Scan for the cell matching the given text and deliver its [x, y] coordinate at center. 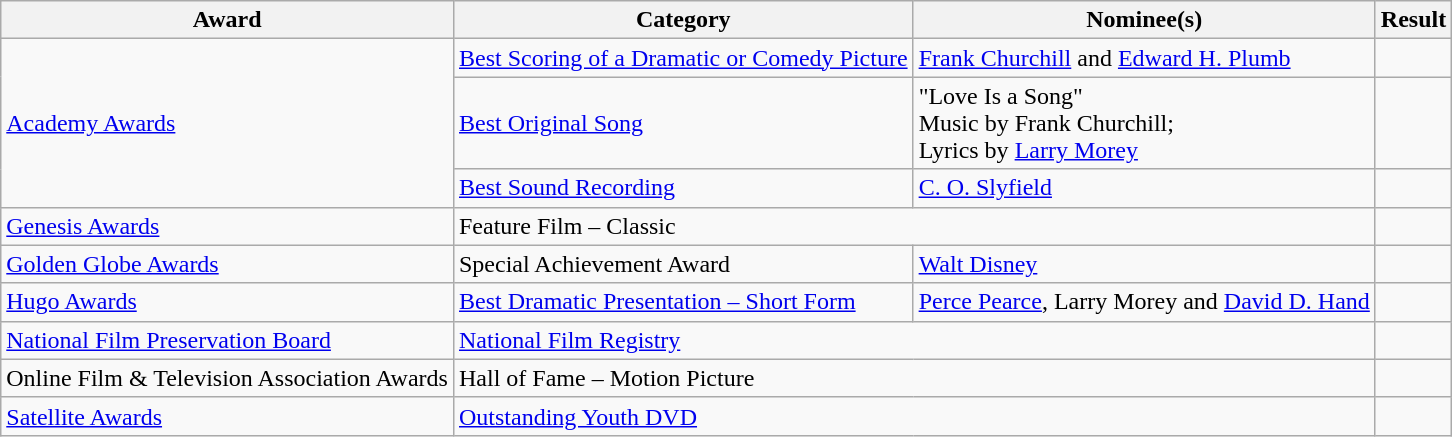
Frank Churchill and Edward H. Plumb [1144, 58]
"Love Is a Song" Music by Frank Churchill; Lyrics by Larry Morey [1144, 123]
Result [1413, 20]
Best Dramatic Presentation – Short Form [683, 302]
Walt Disney [1144, 264]
Satellite Awards [228, 416]
Hugo Awards [228, 302]
National Film Preservation Board [228, 340]
Category [683, 20]
C. O. Slyfield [1144, 188]
Perce Pearce, Larry Morey and David D. Hand [1144, 302]
Genesis Awards [228, 226]
Best Sound Recording [683, 188]
Outstanding Youth DVD [914, 416]
Award [228, 20]
Nominee(s) [1144, 20]
Best Original Song [683, 123]
Academy Awards [228, 123]
Best Scoring of a Dramatic or Comedy Picture [683, 58]
Feature Film – Classic [914, 226]
Hall of Fame – Motion Picture [914, 378]
Special Achievement Award [683, 264]
Online Film & Television Association Awards [228, 378]
National Film Registry [914, 340]
Golden Globe Awards [228, 264]
